Determine the [X, Y] coordinate at the center of the cell enclosing the given text.  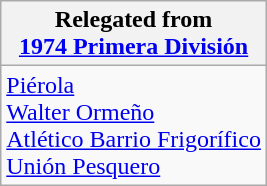
Piérola Walter Ormeño Atlético Barrio Frigorífico Unión Pesquero [134, 126]
Relegated from1974 Primera División [134, 34]
